Identify which cell holds the provided text, then report its (x, y) central coordinate. 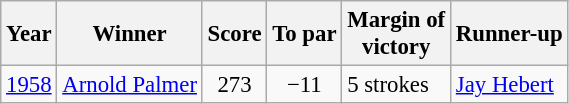
To par (304, 34)
1958 (29, 85)
Margin ofvictory (396, 34)
Arnold Palmer (130, 85)
Runner-up (510, 34)
Year (29, 34)
−11 (304, 85)
273 (234, 85)
Jay Hebert (510, 85)
5 strokes (396, 85)
Score (234, 34)
Winner (130, 34)
